Return the [x, y] coordinate for the center point of the cell that contains the specified text.  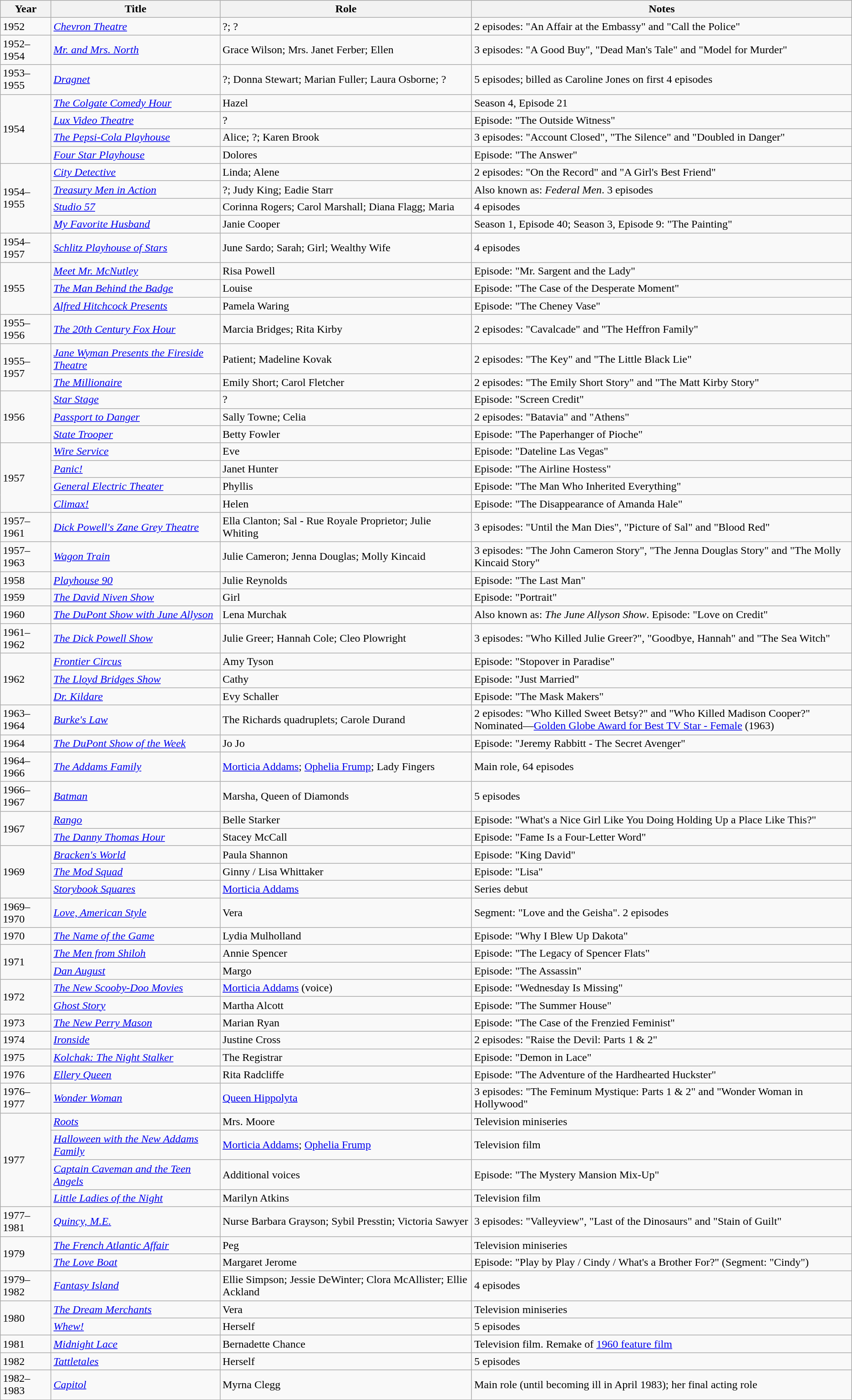
Episode: "Just Married" [662, 679]
The Registrar [346, 1057]
Passport to Danger [136, 417]
The 20th Century Fox Hour [136, 330]
1967 [25, 828]
?; Judy King; Eadie Starr [346, 189]
Playhouse 90 [136, 580]
Amy Tyson [346, 662]
Dan August [136, 971]
Sally Towne; Celia [346, 417]
1954 [25, 129]
Tattletales [136, 1361]
Morticia Addams; Ophelia Frump; Lady Fingers [346, 766]
Frontier Circus [136, 662]
1976–1977 [25, 1098]
Dr. Kildare [136, 696]
Episode: "The Summer House" [662, 1005]
City Detective [136, 172]
Ellie Simpson; Jessie DeWinter; Clora McAllister; Ellie Ackland [346, 1286]
2 episodes: "On the Record" and "A Girl's Best Friend" [662, 172]
Rango [136, 820]
1955 [25, 289]
Linda; Alene [346, 172]
Ghost Story [136, 1005]
Myrna Clegg [346, 1385]
Storybook Squares [136, 889]
1953–1955 [25, 79]
Margo [346, 971]
Episode: "The Mystery Mansion Mix-Up" [662, 1174]
Television film. Remake of 1960 feature film [662, 1344]
2 episodes: "Batavia" and "Athens" [662, 417]
Morticia Addams (voice) [346, 988]
Episode: "What's a Nice Girl Like You Doing Holding Up a Place Like This?" [662, 820]
Janet Hunter [346, 469]
The Mod Squad [136, 872]
The New Perry Mason [136, 1023]
The David Niven Show [136, 598]
Little Ladies of the Night [136, 1198]
Midnight Lace [136, 1344]
Episode: "The Airline Hostess" [662, 469]
Segment: "Love and the Geisha". 2 episodes [662, 912]
Episode: "The Disappearance of Amanda Hale" [662, 503]
Dick Powell's Zane Grey Theatre [136, 527]
Episode: "King David" [662, 854]
Meet Mr. McNutley [136, 271]
State Trooper [136, 434]
Episode: "The Case of the Desperate Moment" [662, 289]
Main role, 64 episodes [662, 766]
Marsha, Queen of Diamonds [346, 796]
Schlitz Playhouse of Stars [136, 248]
Cathy [346, 679]
1970 [25, 936]
Fantasy Island [136, 1286]
Chevron Theatre [136, 26]
Bracken's World [136, 854]
Roots [136, 1121]
Burke's Law [136, 720]
The Men from Shiloh [136, 954]
3 episodes: "Account Closed", "The Silence" and "Doubled in Danger" [662, 137]
Lydia Mulholland [346, 936]
Julie Greer; Hannah Cole; Cleo Plowright [346, 638]
1973 [25, 1023]
Love, American Style [136, 912]
Episode: "The Answer" [662, 155]
The DuPont Show of the Week [136, 743]
1969–1970 [25, 912]
The Millionaire [136, 382]
Marilyn Atkins [346, 1198]
Episode: "The Legacy of Spencer Flats" [662, 954]
Season 1, Episode 40; Season 3, Episode 9: "The Painting" [662, 224]
Episode: "The Outside Witness" [662, 120]
Treasury Men in Action [136, 189]
The Pepsi-Cola Playhouse [136, 137]
Episode: "Portrait" [662, 598]
Episode: "The Adventure of the Hardhearted Huckster" [662, 1075]
The Danny Thomas Hour [136, 837]
1957 [25, 477]
The Man Behind the Badge [136, 289]
3 episodes: "Valleyview", "Last of the Dinosaurs" and "Stain of Guilt" [662, 1222]
1977–1981 [25, 1222]
Batman [136, 796]
Year [25, 9]
Betty Fowler [346, 434]
1954–1957 [25, 248]
Panic! [136, 469]
Wire Service [136, 451]
Nurse Barbara Grayson; Sybil Presstin; Victoria Sawyer [346, 1222]
Lena Murchak [346, 615]
Main role (until becoming ill in April 1983); her final acting role [662, 1385]
1981 [25, 1344]
Julie Reynolds [346, 580]
Helen [346, 503]
Ellery Queen [136, 1075]
The Love Boat [136, 1263]
1957–1961 [25, 527]
Paula Shannon [346, 854]
5 episodes; billed as Caroline Jones on first 4 episodes [662, 79]
1974 [25, 1040]
1955–1956 [25, 330]
Belle Starker [346, 820]
Star Stage [136, 400]
Phyllis [346, 486]
1952–1954 [25, 50]
Wagon Train [136, 556]
2 episodes: "An Affair at the Embassy" and "Call the Police" [662, 26]
Lux Video Theatre [136, 120]
Bernadette Chance [346, 1344]
1956 [25, 417]
Climax! [136, 503]
Season 4, Episode 21 [662, 103]
Margaret Jerome [346, 1263]
1964 [25, 743]
Pamela Waring [346, 306]
Julie Cameron; Jenna Douglas; Molly Kincaid [346, 556]
1955–1957 [25, 368]
Also known as: Federal Men. 3 episodes [662, 189]
2 episodes: "Raise the Devil: Parts 1 & 2" [662, 1040]
Jane Wyman Presents the Fireside Theatre [136, 359]
1971 [25, 962]
Stacey McCall [346, 837]
Emily Short; Carol Fletcher [346, 382]
The Dick Powell Show [136, 638]
Justine Cross [346, 1040]
1960 [25, 615]
Episode: "Mr. Sargent and the Lady" [662, 271]
1982 [25, 1361]
Martha Alcott [346, 1005]
1959 [25, 598]
Episode: "Why I Blew Up Dakota" [662, 936]
My Favorite Husband [136, 224]
Rita Radcliffe [346, 1075]
Notes [662, 9]
Episode: "The Assassin" [662, 971]
Episode: "Demon in Lace" [662, 1057]
1961–1962 [25, 638]
Series debut [662, 889]
Episode: "Stopover in Paradise" [662, 662]
Morticia Addams [346, 889]
Whew! [136, 1327]
1979 [25, 1253]
The New Scooby-Doo Movies [136, 988]
1966–1967 [25, 796]
Role [346, 9]
2 episodes: "The Key" and "The Little Black Lie" [662, 359]
1962 [25, 679]
The Dream Merchants [136, 1309]
Episode: "Lisa" [662, 872]
Episode: "Play by Play / Cindy / What's a Brother For?" (Segment: "Cindy") [662, 1263]
1963–1964 [25, 720]
Janie Cooper [346, 224]
Additional voices [346, 1174]
Alice; ?; Karen Brook [346, 137]
Halloween with the New Addams Family [136, 1145]
1982–1983 [25, 1385]
Alfred Hitchcock Presents [136, 306]
Eve [346, 451]
2 episodes: "The Emily Short Story" and "The Matt Kirby Story" [662, 382]
Episode: "Dateline Las Vegas" [662, 451]
Grace Wilson; Mrs. Janet Ferber; Ellen [346, 50]
Ella Clanton; Sal - Rue Royale Proprietor; Julie Whiting [346, 527]
1958 [25, 580]
Risa Powell [346, 271]
2 episodes: "Cavalcade" and "The Heffron Family" [662, 330]
Queen Hippolyta [346, 1098]
Ginny / Lisa Whittaker [346, 872]
1964–1966 [25, 766]
Episode: "Jeremy Rabbitt - The Secret Avenger" [662, 743]
3 episodes: "The John Cameron Story", "The Jenna Douglas Story" and "The Molly Kincaid Story" [662, 556]
Morticia Addams; Ophelia Frump [346, 1145]
Marian Ryan [346, 1023]
Mr. and Mrs. North [136, 50]
1969 [25, 872]
The Addams Family [136, 766]
Louise [346, 289]
Four Star Playhouse [136, 155]
Also known as: The June Allyson Show. Episode: "Love on Credit" [662, 615]
Kolchak: The Night Stalker [136, 1057]
?; ? [346, 26]
Episode: "The Case of the Frenzied Feminist" [662, 1023]
Hazel [346, 103]
Quincy, M.E. [136, 1222]
Episode: "The Last Man" [662, 580]
Episode: "The Cheney Vase" [662, 306]
3 episodes: "The Feminum Mystique: Parts 1 & 2" and "Wonder Woman in Hollywood" [662, 1098]
1980 [25, 1318]
1957–1963 [25, 556]
Title [136, 9]
Studio 57 [136, 207]
1954–1955 [25, 198]
1979–1982 [25, 1286]
The DuPont Show with June Allyson [136, 615]
1976 [25, 1075]
Dolores [346, 155]
Dragnet [136, 79]
3 episodes: "Until the Man Dies", "Picture of Sal" and "Blood Red" [662, 527]
Episode: "The Paperhanger of Pioche" [662, 434]
Capitol [136, 1385]
Episode: "The Man Who Inherited Everything" [662, 486]
Annie Spencer [346, 954]
Marcia Bridges; Rita Kirby [346, 330]
2 episodes: "Who Killed Sweet Betsy?" and "Who Killed Madison Cooper?"Nominated—Golden Globe Award for Best TV Star - Female (1963) [662, 720]
Wonder Woman [136, 1098]
The Name of the Game [136, 936]
Episode: "Wednesday Is Missing" [662, 988]
The French Atlantic Affair [136, 1245]
The Richards quadruplets; Carole Durand [346, 720]
Evy Schaller [346, 696]
Mrs. Moore [346, 1121]
1952 [25, 26]
Episode: "The Mask Makers" [662, 696]
The Colgate Comedy Hour [136, 103]
The Lloyd Bridges Show [136, 679]
Captain Caveman and the Teen Angels [136, 1174]
Ironside [136, 1040]
Patient; Madeline Kovak [346, 359]
Peg [346, 1245]
Episode: "Screen Credit" [662, 400]
?; Donna Stewart; Marian Fuller; Laura Osborne; ? [346, 79]
General Electric Theater [136, 486]
3 episodes: "A Good Buy", "Dead Man's Tale" and "Model for Murder" [662, 50]
1977 [25, 1160]
3 episodes: "Who Killed Julie Greer?", "Goodbye, Hannah" and "The Sea Witch" [662, 638]
Corinna Rogers; Carol Marshall; Diana Flagg; Maria [346, 207]
1972 [25, 997]
Episode: "Fame Is a Four-Letter Word" [662, 837]
Girl [346, 598]
June Sardo; Sarah; Girl; Wealthy Wife [346, 248]
Jo Jo [346, 743]
1975 [25, 1057]
